Detect which cell encompasses the target text, then output its (x, y) center coordinate. 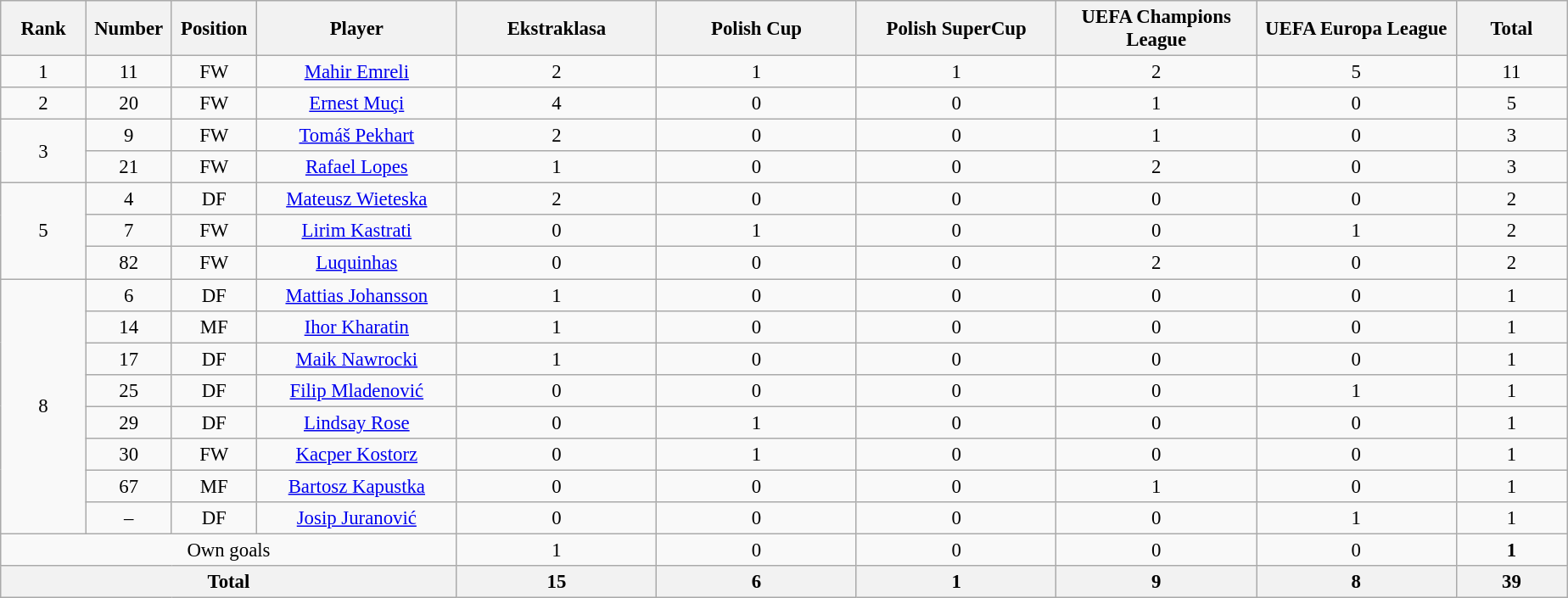
29 (129, 422)
UEFA Europa League (1356, 29)
Polish Cup (757, 29)
Player (357, 29)
– (129, 518)
Mateusz Wieteska (357, 199)
30 (129, 455)
Rafael Lopes (357, 167)
Ernest Muçi (357, 103)
7 (129, 232)
20 (129, 103)
39 (1512, 582)
Rank (44, 29)
Bartosz Kapustka (357, 486)
15 (557, 582)
Kacper Kostorz (357, 455)
Maik Nawrocki (357, 359)
Mahir Emreli (357, 72)
82 (129, 263)
UEFA Champions League (1156, 29)
Tomáš Pekhart (357, 136)
Luquinhas (357, 263)
Position (214, 29)
Ihor Kharatin (357, 327)
Polish SuperCup (956, 29)
Own goals (229, 550)
21 (129, 167)
25 (129, 390)
14 (129, 327)
Filip Mladenović (357, 390)
67 (129, 486)
Josip Juranović (357, 518)
Lindsay Rose (357, 422)
Mattias Johansson (357, 295)
Number (129, 29)
Ekstraklasa (557, 29)
17 (129, 359)
Lirim Kastrati (357, 232)
